Provide the [x, y] coordinate of the cell's center where the given text is located.  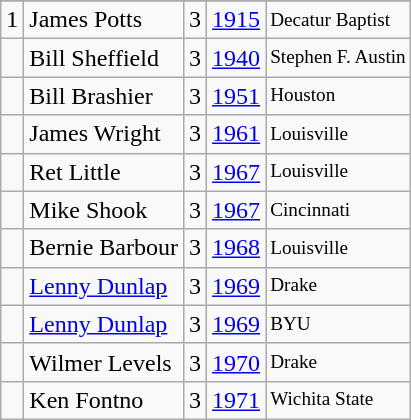
Ret Little [104, 172]
Wilmer Levels [104, 362]
1968 [236, 248]
Decatur Baptist [338, 20]
James Potts [104, 20]
BYU [338, 324]
Stephen F. Austin [338, 58]
1940 [236, 58]
1951 [236, 96]
Bill Sheffield [104, 58]
1915 [236, 20]
James Wright [104, 134]
1 [12, 20]
Bill Brashier [104, 96]
Cincinnati [338, 210]
1971 [236, 400]
Ken Fontno [104, 400]
1961 [236, 134]
Bernie Barbour [104, 248]
Mike Shook [104, 210]
Houston [338, 96]
1970 [236, 362]
Wichita State [338, 400]
